Find where the given text appears and provide that cell's center as [X, Y] coordinate. 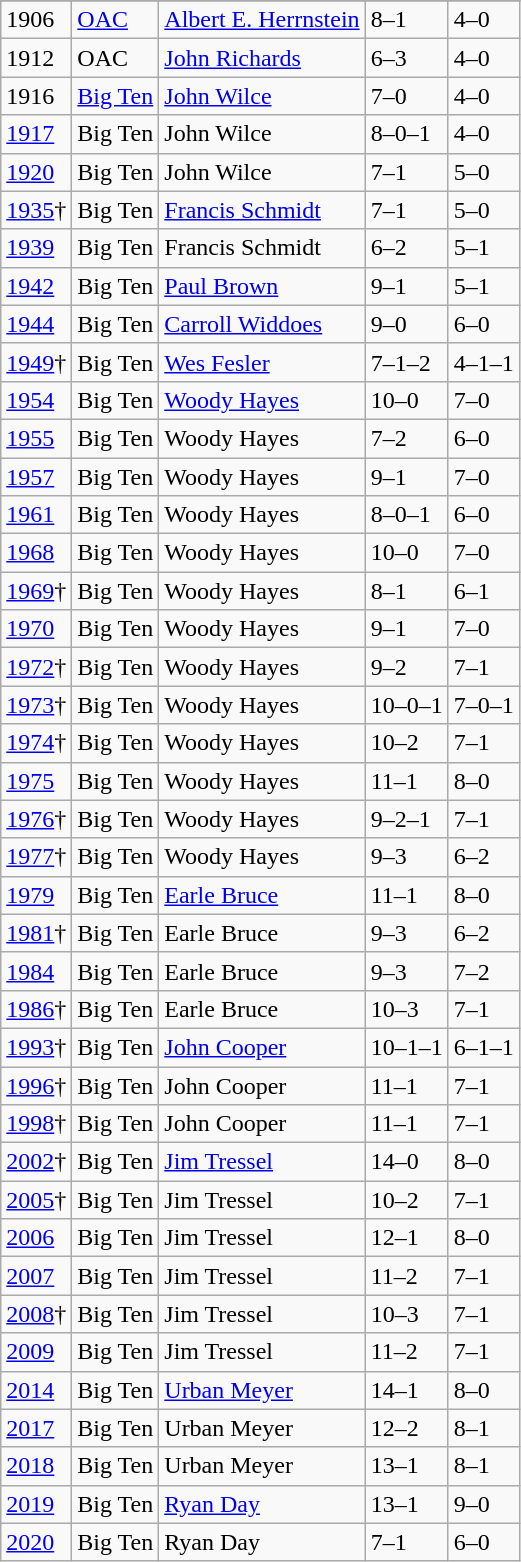
10–1–1 [406, 1047]
9–2 [406, 667]
1944 [36, 324]
7–1–2 [406, 362]
1968 [36, 553]
2017 [36, 1428]
1981† [36, 933]
1954 [36, 400]
1984 [36, 971]
1977† [36, 857]
1972† [36, 667]
14–0 [406, 1162]
John Richards [262, 58]
2019 [36, 1504]
2014 [36, 1390]
1935† [36, 210]
Albert E. Herrnstein [262, 20]
1974† [36, 743]
1961 [36, 515]
1976† [36, 819]
1942 [36, 286]
6–3 [406, 58]
6–1–1 [484, 1047]
1912 [36, 58]
2020 [36, 1542]
1906 [36, 20]
1955 [36, 438]
1957 [36, 477]
12–2 [406, 1428]
14–1 [406, 1390]
1949† [36, 362]
1939 [36, 248]
2005† [36, 1200]
Wes Fesler [262, 362]
1917 [36, 134]
1969† [36, 591]
1979 [36, 895]
1975 [36, 781]
1998† [36, 1124]
1986† [36, 1009]
4–1–1 [484, 362]
10–0–1 [406, 705]
1993† [36, 1047]
2006 [36, 1238]
2002† [36, 1162]
Paul Brown [262, 286]
9–2–1 [406, 819]
6–1 [484, 591]
1996† [36, 1085]
Carroll Widdoes [262, 324]
12–1 [406, 1238]
7–0–1 [484, 705]
2007 [36, 1276]
1973† [36, 705]
1970 [36, 629]
2009 [36, 1352]
2018 [36, 1466]
1916 [36, 96]
1920 [36, 172]
2008† [36, 1314]
